Output the (x, y) coordinate of the center of the cell containing the given text.  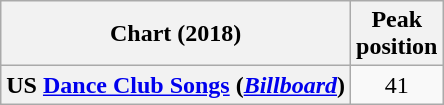
Chart (2018) (176, 34)
US Dance Club Songs (Billboard) (176, 85)
41 (397, 85)
Peakposition (397, 34)
